Determine the (X, Y) coordinate at the center of the cell enclosing the given text.  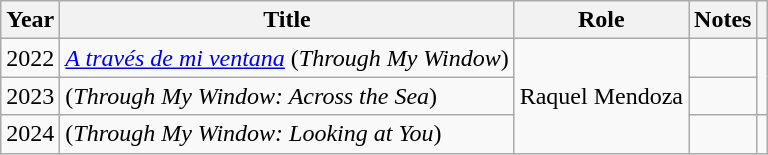
Raquel Mendoza (601, 96)
(Through My Window: Looking at You) (287, 134)
Title (287, 20)
(Through My Window: Across the Sea) (287, 96)
Role (601, 20)
2022 (30, 58)
2024 (30, 134)
Notes (723, 20)
2023 (30, 96)
A través de mi ventana (Through My Window) (287, 58)
Year (30, 20)
